Find where the given text appears and provide that cell's center as [x, y] coordinate. 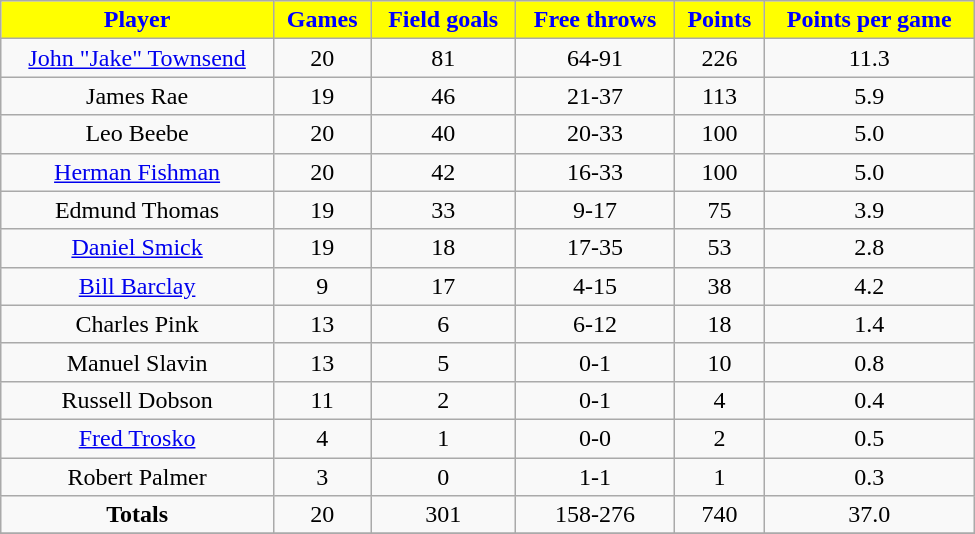
226 [720, 58]
Bill Barclay [138, 286]
Fred Trosko [138, 438]
158-276 [594, 515]
Points [720, 20]
James Rae [138, 96]
Robert Palmer [138, 477]
Leo Beebe [138, 134]
3.9 [869, 210]
Daniel Smick [138, 248]
740 [720, 515]
1-1 [594, 477]
2.8 [869, 248]
Charles Pink [138, 324]
0.3 [869, 477]
9 [322, 286]
53 [720, 248]
Russell Dobson [138, 400]
33 [443, 210]
40 [443, 134]
Field goals [443, 20]
0.5 [869, 438]
Edmund Thomas [138, 210]
64-91 [594, 58]
38 [720, 286]
46 [443, 96]
4.2 [869, 286]
0-0 [594, 438]
Manuel Slavin [138, 362]
Points per game [869, 20]
Player [138, 20]
21-37 [594, 96]
John "Jake" Townsend [138, 58]
5.9 [869, 96]
10 [720, 362]
42 [443, 172]
3 [322, 477]
5 [443, 362]
17-35 [594, 248]
0 [443, 477]
301 [443, 515]
Free throws [594, 20]
Totals [138, 515]
11 [322, 400]
0.4 [869, 400]
75 [720, 210]
16-33 [594, 172]
Herman Fishman [138, 172]
4-15 [594, 286]
6-12 [594, 324]
37.0 [869, 515]
6 [443, 324]
81 [443, 58]
17 [443, 286]
20-33 [594, 134]
1.4 [869, 324]
0.8 [869, 362]
11.3 [869, 58]
113 [720, 96]
9-17 [594, 210]
Games [322, 20]
